Capture the cell that displays the provided text and extract its [x, y] central coordinate. 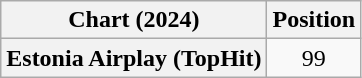
Position [314, 20]
Chart (2024) [134, 20]
99 [314, 58]
Estonia Airplay (TopHit) [134, 58]
